Detect which cell encompasses the target text, then output its [x, y] center coordinate. 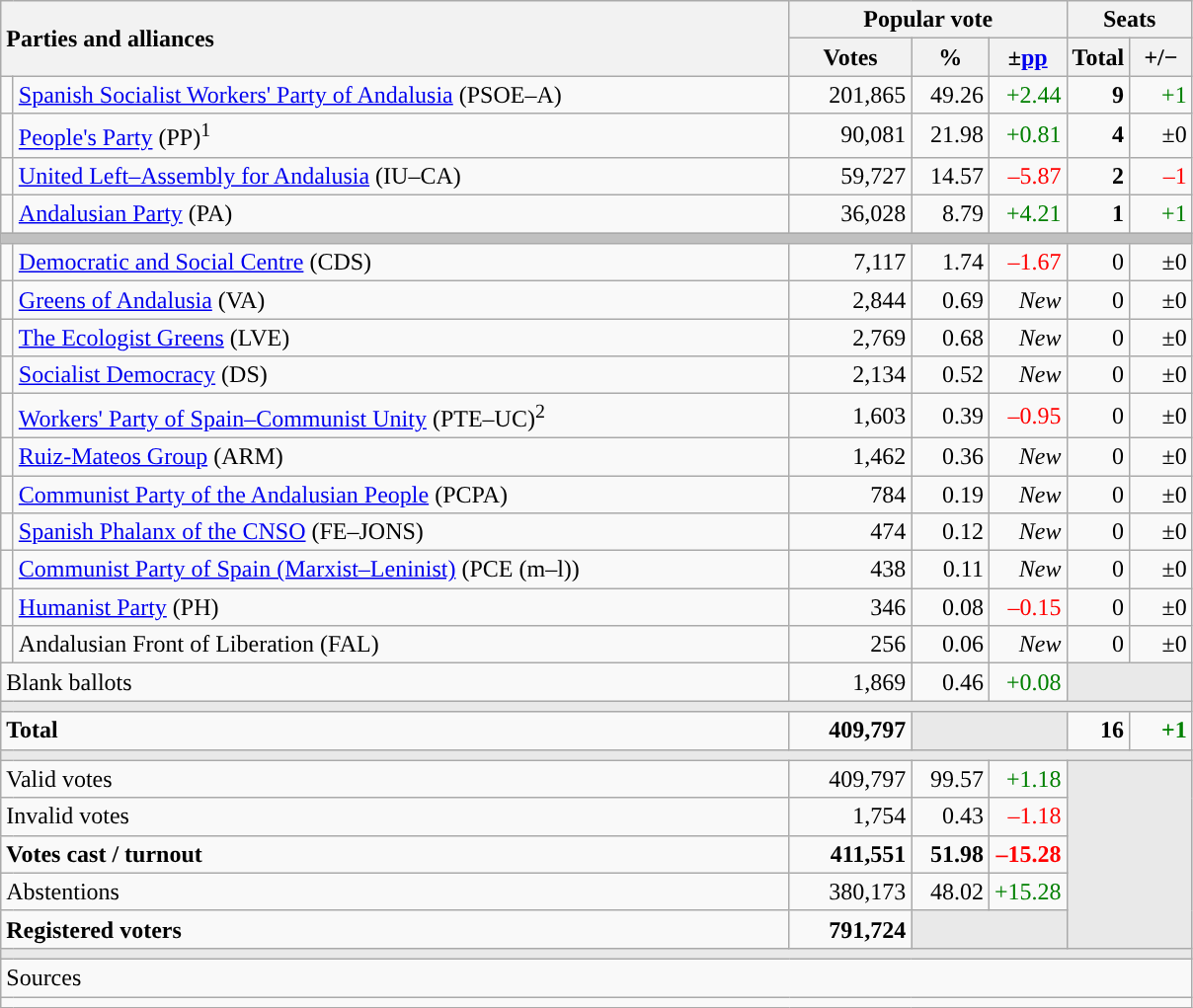
0.52 [950, 375]
99.57 [950, 779]
411,551 [850, 854]
0.43 [950, 816]
1,869 [850, 682]
Communist Party of Spain (Marxist–Leninist) (PCE (m–l)) [401, 570]
1,462 [850, 456]
346 [850, 607]
–0.95 [1027, 417]
Andalusian Front of Liberation (FAL) [401, 645]
–1.67 [1027, 263]
0.19 [950, 495]
–15.28 [1027, 854]
+15.28 [1027, 892]
Andalusian Party (PA) [401, 214]
1.74 [950, 263]
Valid votes [395, 779]
7,117 [850, 263]
Workers' Party of Spain–Communist Unity (PTE–UC)2 [401, 417]
Blank ballots [395, 682]
4 [1098, 136]
2 [1098, 176]
0.11 [950, 570]
0.69 [950, 300]
Registered voters [395, 929]
Seats [1130, 20]
48.02 [950, 892]
Votes [850, 57]
–1 [1161, 176]
–1.18 [1027, 816]
0.46 [950, 682]
–5.87 [1027, 176]
9 [1098, 95]
Votes cast / turnout [395, 854]
% [950, 57]
Abstentions [395, 892]
+/− [1161, 57]
1 [1098, 214]
0.08 [950, 607]
0.68 [950, 338]
784 [850, 495]
Invalid votes [395, 816]
0.12 [950, 532]
Spanish Phalanx of the CNSO (FE–JONS) [401, 532]
1,603 [850, 417]
+1.18 [1027, 779]
474 [850, 532]
Parties and alliances [395, 39]
2,134 [850, 375]
0.36 [950, 456]
Sources [596, 977]
90,081 [850, 136]
Communist Party of the Andalusian People (PCPA) [401, 495]
Ruiz-Mateos Group (ARM) [401, 456]
Greens of Andalusia (VA) [401, 300]
256 [850, 645]
49.26 [950, 95]
Spanish Socialist Workers' Party of Andalusia (PSOE–A) [401, 95]
+2.44 [1027, 95]
+0.08 [1027, 682]
2,769 [850, 338]
Socialist Democracy (DS) [401, 375]
438 [850, 570]
1,754 [850, 816]
380,173 [850, 892]
36,028 [850, 214]
59,727 [850, 176]
8.79 [950, 214]
The Ecologist Greens (LVE) [401, 338]
791,724 [850, 929]
14.57 [950, 176]
16 [1098, 731]
201,865 [850, 95]
21.98 [950, 136]
0.06 [950, 645]
±pp [1027, 57]
0.39 [950, 417]
2,844 [850, 300]
+4.21 [1027, 214]
+0.81 [1027, 136]
Popular vote [928, 20]
Democratic and Social Centre (CDS) [401, 263]
Humanist Party (PH) [401, 607]
United Left–Assembly for Andalusia (IU–CA) [401, 176]
51.98 [950, 854]
People's Party (PP)1 [401, 136]
–0.15 [1027, 607]
